Find where the given text appears and provide that cell's center as [x, y] coordinate. 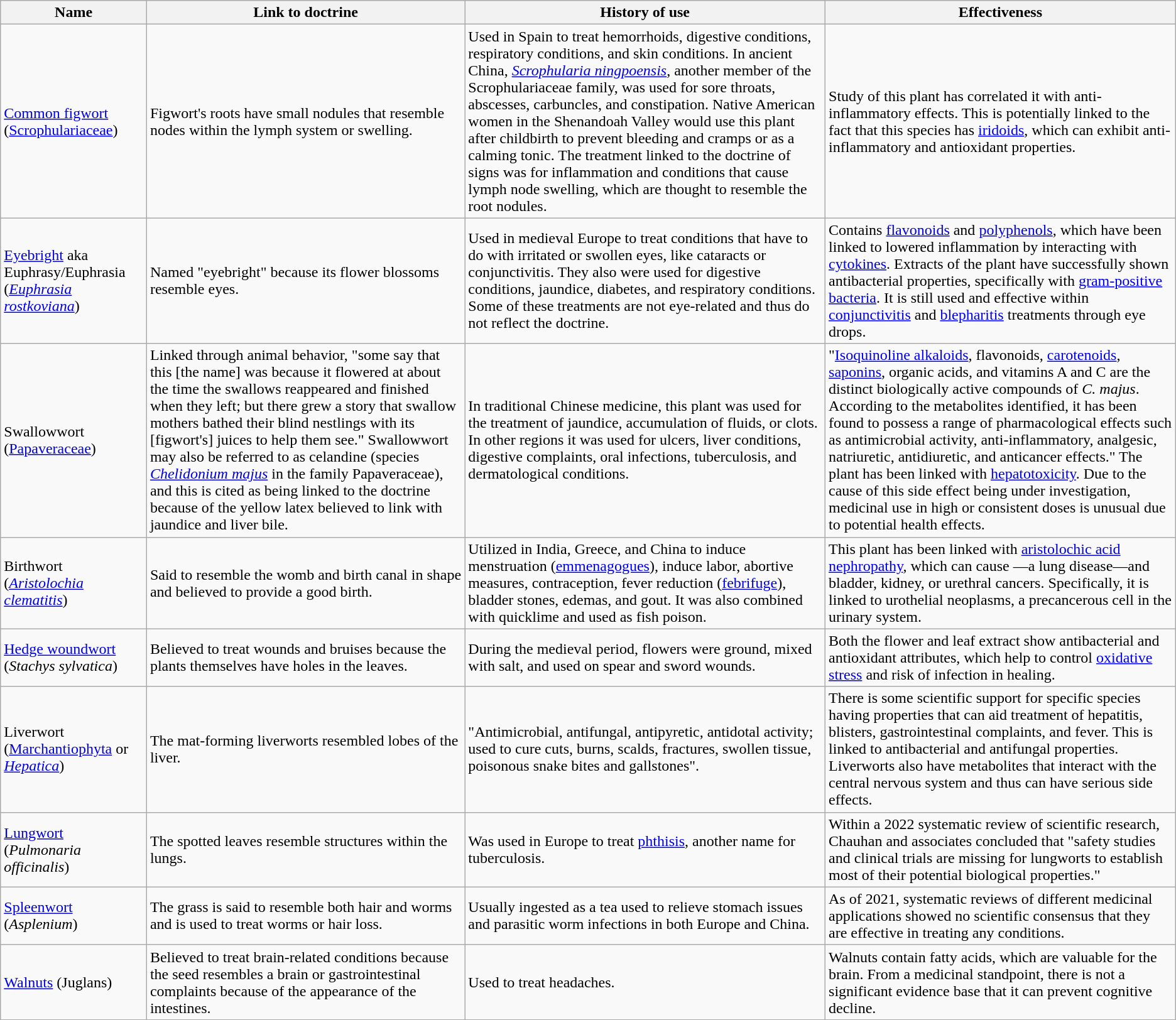
Walnuts (Juglans) [74, 982]
Birthwort (Aristolochia clematitis) [74, 583]
Eyebright aka Euphrasy/Euphrasia (Euphrasia rostkoviana) [74, 281]
Spleenwort (Asplenium) [74, 916]
The grass is said to resemble both hair and worms and is used to treat worms or hair loss. [305, 916]
Said to resemble the womb and birth canal in shape and believed to provide a good birth. [305, 583]
Was used in Europe to treat phthisis, another name for tuberculosis. [645, 849]
Figwort's roots have small nodules that resemble nodes within the lymph system or swelling. [305, 121]
Hedge woundwort (Stachys sylvatica) [74, 658]
The spotted leaves resemble structures within the lungs. [305, 849]
The mat-forming liverworts resembled lobes of the liver. [305, 749]
Used to treat headaches. [645, 982]
As of 2021, systematic reviews of different medicinal applications showed no scientific consensus that they are effective in treating any conditions. [1001, 916]
History of use [645, 13]
Common figwort (Scrophulariaceae) [74, 121]
Effectiveness [1001, 13]
Usually ingested as a tea used to relieve stomach issues and parasitic worm infections in both Europe and China. [645, 916]
Liverwort (Marchantiophyta or Hepatica) [74, 749]
Link to doctrine [305, 13]
Named "eyebright" because its flower blossoms resemble eyes. [305, 281]
Lungwort (Pulmonaria officinalis) [74, 849]
Name [74, 13]
During the medieval period, flowers were ground, mixed with salt, and used on spear and sword wounds. [645, 658]
Swallowwort (Papaveraceae) [74, 440]
Believed to treat wounds and bruises because the plants themselves have holes in the leaves. [305, 658]
